Identify which cell holds the provided text, then report its (x, y) central coordinate. 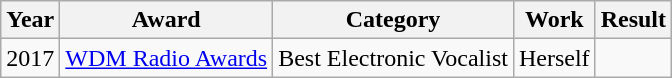
Result (633, 20)
Award (166, 20)
Best Electronic Vocalist (394, 58)
Year (30, 20)
Work (554, 20)
2017 (30, 58)
WDM Radio Awards (166, 58)
Herself (554, 58)
Category (394, 20)
